Scan for the cell matching the given text and deliver its [X, Y] coordinate at center. 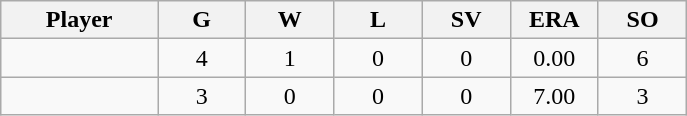
0.00 [554, 58]
L [378, 20]
SO [642, 20]
ERA [554, 20]
7.00 [554, 96]
4 [202, 58]
1 [290, 58]
6 [642, 58]
SV [466, 20]
W [290, 20]
G [202, 20]
Player [80, 20]
